Scan for the cell matching the given text and deliver its (X, Y) coordinate at center. 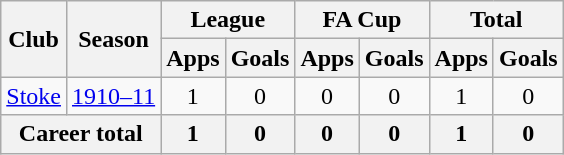
Career total (81, 134)
Club (34, 39)
Stoke (34, 96)
1910–11 (113, 96)
League (228, 20)
Total (496, 20)
FA Cup (362, 20)
Season (113, 39)
